Capture the cell that displays the provided text and extract its (x, y) central coordinate. 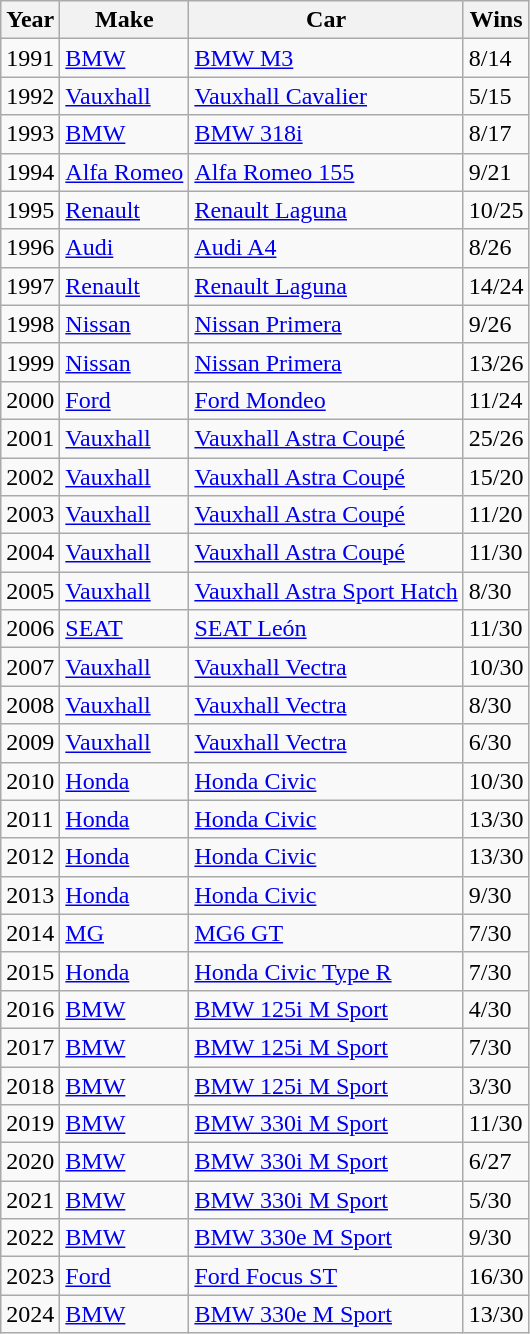
Vauxhall Astra Sport Hatch (326, 591)
Vauxhall Cavalier (326, 96)
5/30 (496, 1200)
2014 (30, 933)
2002 (30, 477)
11/24 (496, 400)
1996 (30, 248)
2005 (30, 591)
Make (124, 20)
1999 (30, 362)
2012 (30, 857)
2006 (30, 629)
6/27 (496, 1162)
BMW M3 (326, 58)
2013 (30, 895)
2020 (30, 1162)
14/24 (496, 286)
8/26 (496, 248)
2021 (30, 1200)
2001 (30, 438)
11/20 (496, 515)
8/17 (496, 134)
BMW 318i (326, 134)
2000 (30, 400)
4/30 (496, 1009)
Wins (496, 20)
2024 (30, 1314)
16/30 (496, 1276)
1991 (30, 58)
SEAT León (326, 629)
MG6 GT (326, 933)
3/30 (496, 1085)
10/25 (496, 210)
2010 (30, 781)
2019 (30, 1124)
9/21 (496, 172)
1993 (30, 134)
1995 (30, 210)
Ford Mondeo (326, 400)
5/15 (496, 96)
Alfa Romeo 155 (326, 172)
15/20 (496, 477)
Honda Civic Type R (326, 971)
25/26 (496, 438)
1992 (30, 96)
2004 (30, 553)
2007 (30, 667)
2022 (30, 1238)
2015 (30, 971)
Car (326, 20)
2011 (30, 819)
Audi A4 (326, 248)
13/26 (496, 362)
2003 (30, 515)
Year (30, 20)
9/26 (496, 324)
MG (124, 933)
2009 (30, 743)
2018 (30, 1085)
Ford Focus ST (326, 1276)
2016 (30, 1009)
1997 (30, 286)
1994 (30, 172)
2008 (30, 705)
2023 (30, 1276)
Audi (124, 248)
2017 (30, 1047)
8/14 (496, 58)
Alfa Romeo (124, 172)
1998 (30, 324)
SEAT (124, 629)
6/30 (496, 743)
